Identify which cell holds the provided text, then report its [x, y] central coordinate. 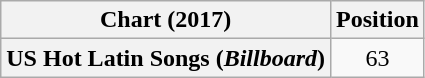
Position [378, 20]
63 [378, 58]
Chart (2017) [166, 20]
US Hot Latin Songs (Billboard) [166, 58]
